Pinpoint the cell where the given text exists, returning its (X, Y) midpoint coordinate. 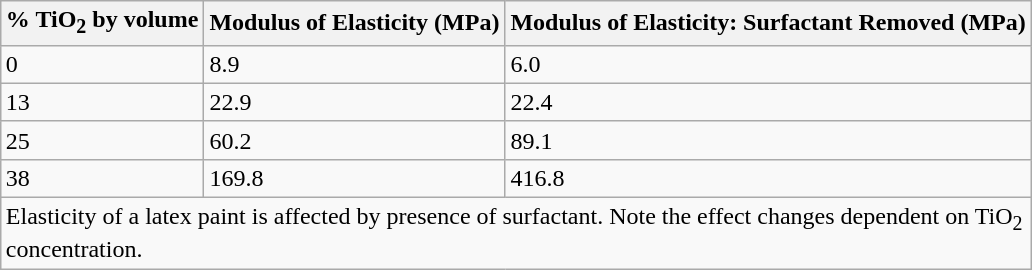
38 (102, 178)
22.4 (768, 102)
89.1 (768, 140)
25 (102, 140)
416.8 (768, 178)
6.0 (768, 64)
Elasticity of a latex paint is affected by presence of surfactant. Note the effect changes dependent on TiO2 concentration. (516, 232)
Modulus of Elasticity: Surfactant Removed (MPa) (768, 23)
13 (102, 102)
0 (102, 64)
% TiO2 by volume (102, 23)
169.8 (354, 178)
Modulus of Elasticity (MPa) (354, 23)
8.9 (354, 64)
22.9 (354, 102)
60.2 (354, 140)
